Provide the [X, Y] coordinate of the cell's center where the given text is located.  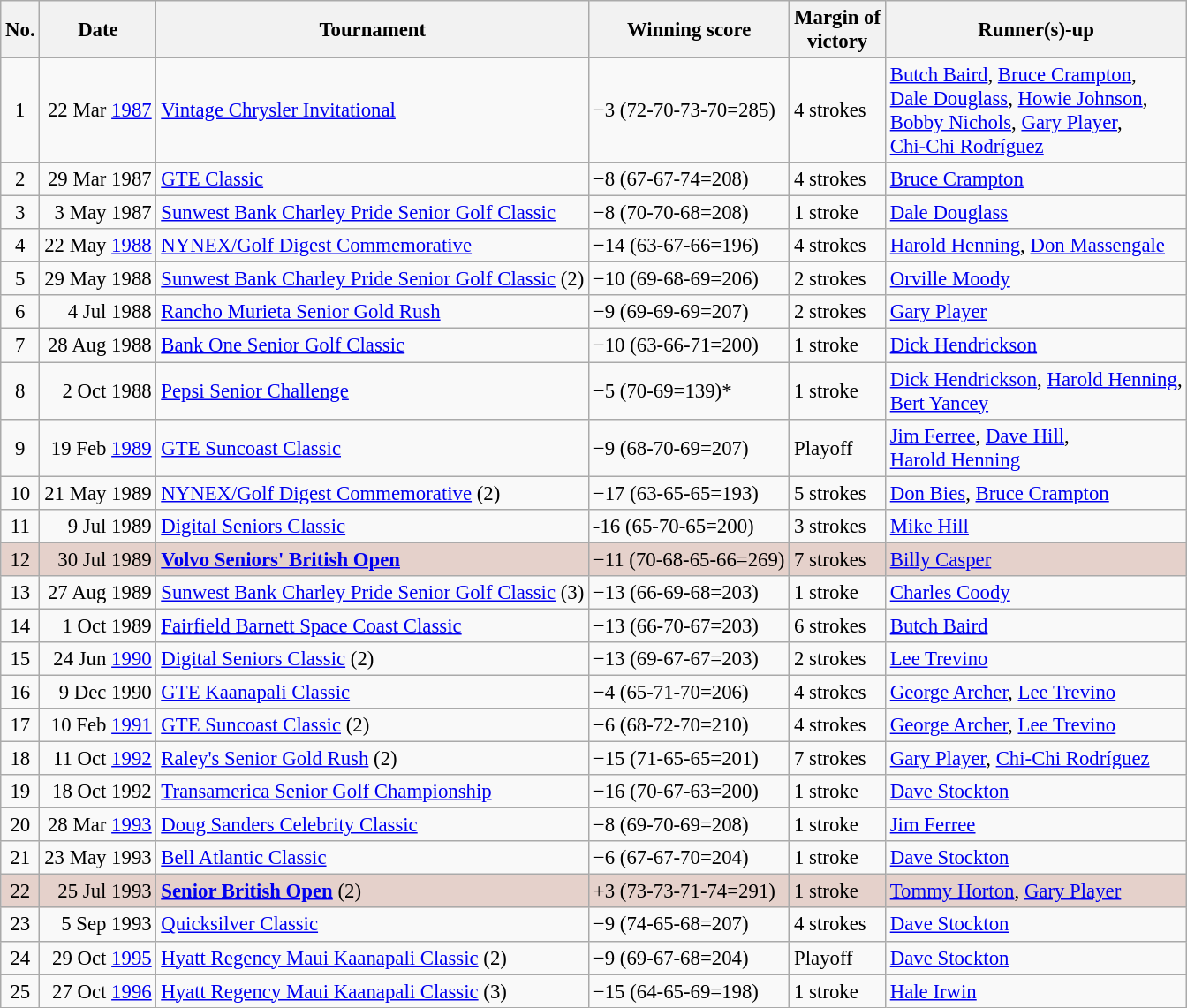
25 [20, 991]
28 Aug 1988 [98, 345]
19 Feb 1989 [98, 447]
GTE Suncoast Classic (2) [373, 725]
−15 (71-65-65=201) [689, 759]
23 [20, 925]
5 strokes [837, 493]
Sunwest Bank Charley Pride Senior Golf Classic (3) [373, 593]
−13 (69-67-67=203) [689, 659]
3 strokes [837, 526]
Harold Henning, Don Massengale [1036, 246]
29 Oct 1995 [98, 958]
Jim Ferree [1036, 825]
3 May 1987 [98, 213]
−17 (63-65-65=193) [689, 493]
Don Bies, Bruce Crampton [1036, 493]
−9 (68-70-69=207) [689, 447]
Gary Player [1036, 312]
GTE Suncoast Classic [373, 447]
NYNEX/Golf Digest Commemorative [373, 246]
27 Oct 1996 [98, 991]
22 Mar 1987 [98, 111]
12 [20, 559]
−3 (72-70-73-70=285) [689, 111]
10 [20, 493]
Hyatt Regency Maui Kaanapali Classic (2) [373, 958]
Mike Hill [1036, 526]
−13 (66-70-67=203) [689, 625]
9 Dec 1990 [98, 692]
Pepsi Senior Challenge [373, 390]
Doug Sanders Celebrity Classic [373, 825]
2 Oct 1988 [98, 390]
21 [20, 858]
29 May 1988 [98, 279]
Butch Baird [1036, 625]
−16 (70-67-63=200) [689, 792]
Senior British Open (2) [373, 891]
22 [20, 891]
30 Jul 1989 [98, 559]
Transamerica Senior Golf Championship [373, 792]
27 Aug 1989 [98, 593]
13 [20, 593]
Digital Seniors Classic (2) [373, 659]
21 May 1989 [98, 493]
Sunwest Bank Charley Pride Senior Golf Classic [373, 213]
2 [20, 179]
Bell Atlantic Classic [373, 858]
Orville Moody [1036, 279]
Raley's Senior Gold Rush (2) [373, 759]
16 [20, 692]
Vintage Chrysler Invitational [373, 111]
18 [20, 759]
5 [20, 279]
GTE Kaanapali Classic [373, 692]
22 May 1988 [98, 246]
−6 (68-72-70=210) [689, 725]
4 Jul 1988 [98, 312]
Sunwest Bank Charley Pride Senior Golf Classic (2) [373, 279]
Dick Hendrickson [1036, 345]
28 Mar 1993 [98, 825]
−8 (69-70-69=208) [689, 825]
5 Sep 1993 [98, 925]
7 [20, 345]
−8 (67-67-74=208) [689, 179]
Winning score [689, 30]
17 [20, 725]
−5 (70-69=139)* [689, 390]
Volvo Seniors' British Open [373, 559]
−9 (69-69-69=207) [689, 312]
Dale Douglass [1036, 213]
-16 (65-70-65=200) [689, 526]
Tommy Horton, Gary Player [1036, 891]
No. [20, 30]
GTE Classic [373, 179]
25 Jul 1993 [98, 891]
1 Oct 1989 [98, 625]
4 [20, 246]
−10 (63-66-71=200) [689, 345]
Date [98, 30]
−10 (69-68-69=206) [689, 279]
Dick Hendrickson, Harold Henning, Bert Yancey [1036, 390]
8 [20, 390]
6 strokes [837, 625]
14 [20, 625]
Quicksilver Classic [373, 925]
Margin ofvictory [837, 30]
−4 (65-71-70=206) [689, 692]
−14 (63-67-66=196) [689, 246]
6 [20, 312]
Digital Seniors Classic [373, 526]
−11 (70-68-65-66=269) [689, 559]
Billy Casper [1036, 559]
15 [20, 659]
Hale Irwin [1036, 991]
−13 (66-69-68=203) [689, 593]
29 Mar 1987 [98, 179]
Runner(s)-up [1036, 30]
9 [20, 447]
19 [20, 792]
Tournament [373, 30]
−8 (70-70-68=208) [689, 213]
Butch Baird, Bruce Crampton, Dale Douglass, Howie Johnson, Bobby Nichols, Gary Player, Chi-Chi Rodríguez [1036, 111]
3 [20, 213]
Rancho Murieta Senior Gold Rush [373, 312]
23 May 1993 [98, 858]
24 [20, 958]
Lee Trevino [1036, 659]
11 [20, 526]
Bruce Crampton [1036, 179]
Fairfield Barnett Space Coast Classic [373, 625]
−9 (74-65-68=207) [689, 925]
NYNEX/Golf Digest Commemorative (2) [373, 493]
9 Jul 1989 [98, 526]
−6 (67-67-70=204) [689, 858]
−15 (64-65-69=198) [689, 991]
Bank One Senior Golf Classic [373, 345]
+3 (73-73-71-74=291) [689, 891]
1 [20, 111]
Jim Ferree, Dave Hill, Harold Henning [1036, 447]
18 Oct 1992 [98, 792]
Gary Player, Chi-Chi Rodríguez [1036, 759]
10 Feb 1991 [98, 725]
Hyatt Regency Maui Kaanapali Classic (3) [373, 991]
20 [20, 825]
Charles Coody [1036, 593]
11 Oct 1992 [98, 759]
24 Jun 1990 [98, 659]
−9 (69-67-68=204) [689, 958]
